For the text-containing cell, return its midpoint in (x, y) coordinate format. 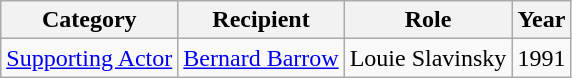
Category (90, 20)
Year (542, 20)
Louie Slavinsky (428, 58)
Recipient (261, 20)
1991 (542, 58)
Bernard Barrow (261, 58)
Role (428, 20)
Supporting Actor (90, 58)
